For the text-containing cell, return its midpoint in [X, Y] coordinate format. 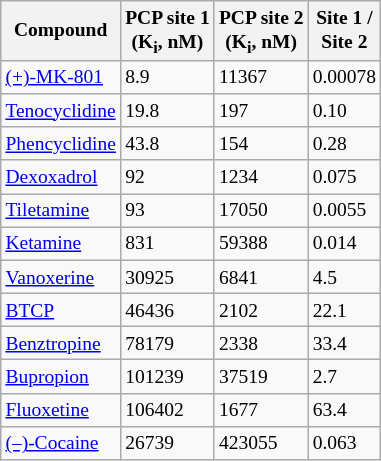
(+)-MK-801 [61, 76]
423055 [261, 444]
33.4 [344, 344]
2338 [261, 344]
4.5 [344, 276]
831 [168, 244]
Ketamine [61, 244]
43.8 [168, 144]
PCP site 2(Ki, nM) [261, 31]
Compound [61, 31]
0.28 [344, 144]
59388 [261, 244]
8.9 [168, 76]
2.7 [344, 376]
17050 [261, 210]
92 [168, 176]
Tenocyclidine [61, 110]
22.1 [344, 310]
Site 1 /Site 2 [344, 31]
0.00078 [344, 76]
6841 [261, 276]
26739 [168, 444]
46436 [168, 310]
93 [168, 210]
Benztropine [61, 344]
0.063 [344, 444]
PCP site 1(Ki, nM) [168, 31]
30925 [168, 276]
37519 [261, 376]
2102 [261, 310]
0.0055 [344, 210]
Fluoxetine [61, 410]
63.4 [344, 410]
1234 [261, 176]
Dexoxadrol [61, 176]
Bupropion [61, 376]
(–)-Cocaine [61, 444]
197 [261, 110]
11367 [261, 76]
106402 [168, 410]
Phencyclidine [61, 144]
0.014 [344, 244]
154 [261, 144]
101239 [168, 376]
1677 [261, 410]
19.8 [168, 110]
Tiletamine [61, 210]
BTCP [61, 310]
78179 [168, 344]
0.10 [344, 110]
Vanoxerine [61, 276]
0.075 [344, 176]
